Find where the given text appears and provide that cell's center as (X, Y) coordinate. 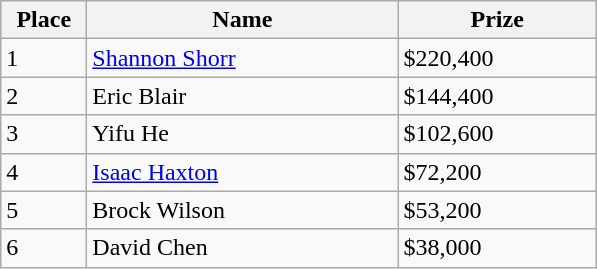
2 (44, 96)
3 (44, 134)
6 (44, 248)
Shannon Shorr (242, 58)
1 (44, 58)
Brock Wilson (242, 210)
Eric Blair (242, 96)
$144,400 (498, 96)
Yifu He (242, 134)
$72,200 (498, 172)
4 (44, 172)
Prize (498, 20)
David Chen (242, 248)
$53,200 (498, 210)
5 (44, 210)
$220,400 (498, 58)
$102,600 (498, 134)
Place (44, 20)
Name (242, 20)
Isaac Haxton (242, 172)
$38,000 (498, 248)
